Capture the cell that displays the provided text and extract its (x, y) central coordinate. 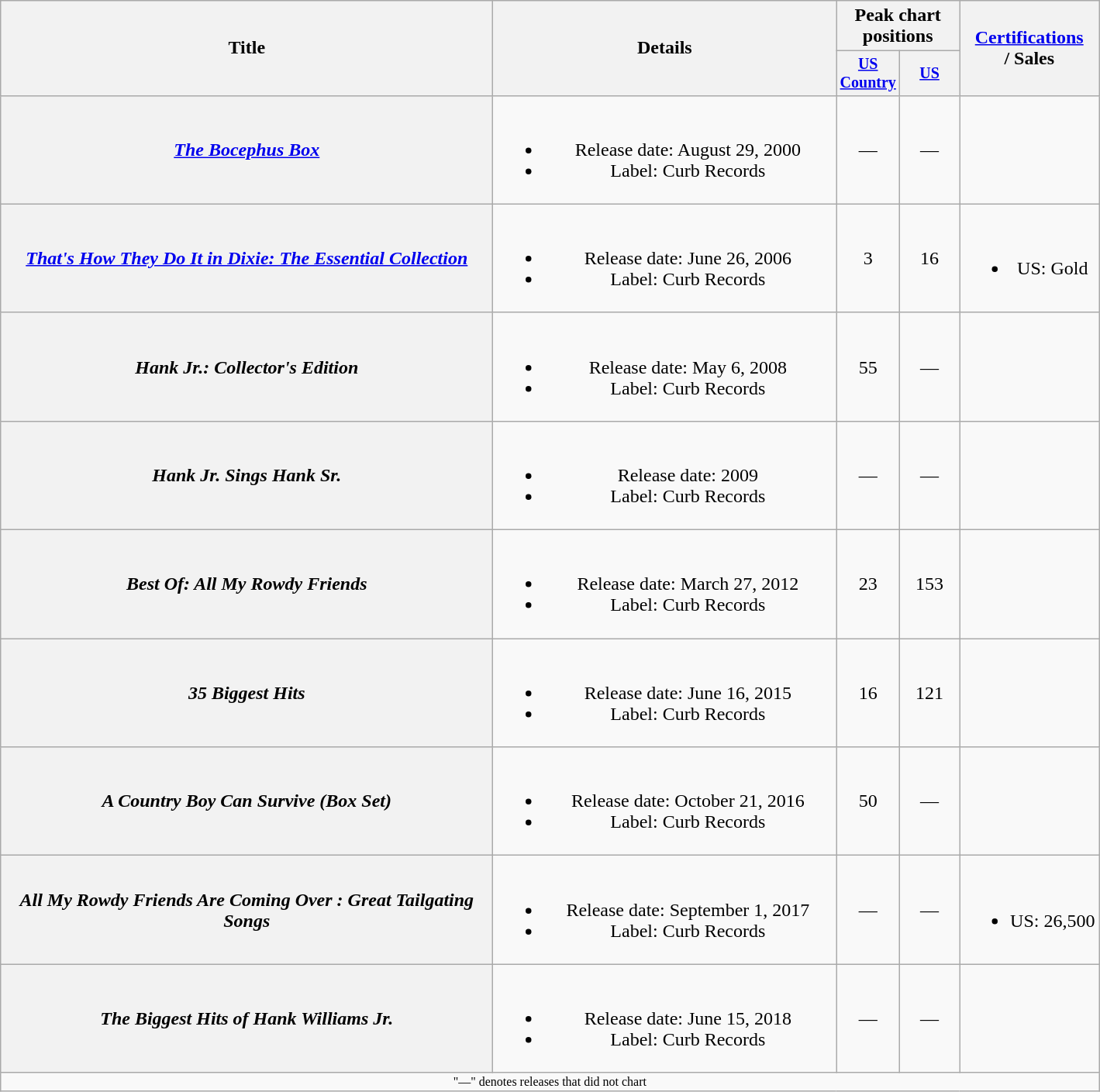
US: Gold (1029, 258)
Hank Jr.: Collector's Edition (247, 367)
US (930, 73)
Title (247, 48)
55 (868, 367)
3 (868, 258)
153 (930, 584)
Certifications / Sales (1029, 48)
Release date: 2009Label: Curb Records (665, 475)
Hank Jr. Sings Hank Sr. (247, 475)
50 (868, 801)
Release date: September 1, 2017Label: Curb Records (665, 910)
Peak chartpositions (898, 26)
All My Rowdy Friends Are Coming Over : Great Tailgating Songs (247, 910)
Release date: June 16, 2015Label: Curb Records (665, 693)
121 (930, 693)
Release date: May 6, 2008Label: Curb Records (665, 367)
Release date: June 15, 2018Label: Curb Records (665, 1018)
Release date: March 27, 2012Label: Curb Records (665, 584)
US Country (868, 73)
The Bocephus Box (247, 150)
US: 26,500 (1029, 910)
Details (665, 48)
That's How They Do It in Dixie: The Essential Collection (247, 258)
Release date: August 29, 2000Label: Curb Records (665, 150)
"—" denotes releases that did not chart (550, 1082)
Best Of: All My Rowdy Friends (247, 584)
35 Biggest Hits (247, 693)
Release date: June 26, 2006Label: Curb Records (665, 258)
The Biggest Hits of Hank Williams Jr. (247, 1018)
Release date: October 21, 2016Label: Curb Records (665, 801)
A Country Boy Can Survive (Box Set) (247, 801)
23 (868, 584)
